For the text-containing cell, return its midpoint in (x, y) coordinate format. 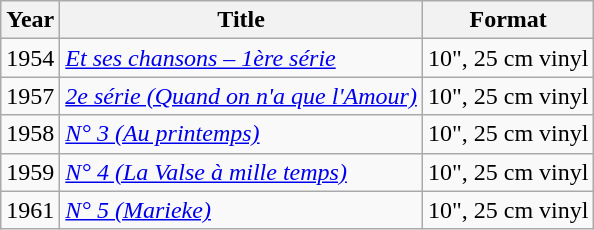
Format (508, 20)
N° 3 (Au printemps) (242, 134)
1961 (30, 210)
N° 5 (Marieke) (242, 210)
Title (242, 20)
1958 (30, 134)
Year (30, 20)
Et ses chansons – 1ère série (242, 58)
1954 (30, 58)
2e série (Quand on n'a que l'Amour) (242, 96)
1959 (30, 172)
N° 4 (La Valse à mille temps) (242, 172)
1957 (30, 96)
